Determine the [x, y] coordinate at the center of the cell enclosing the given text.  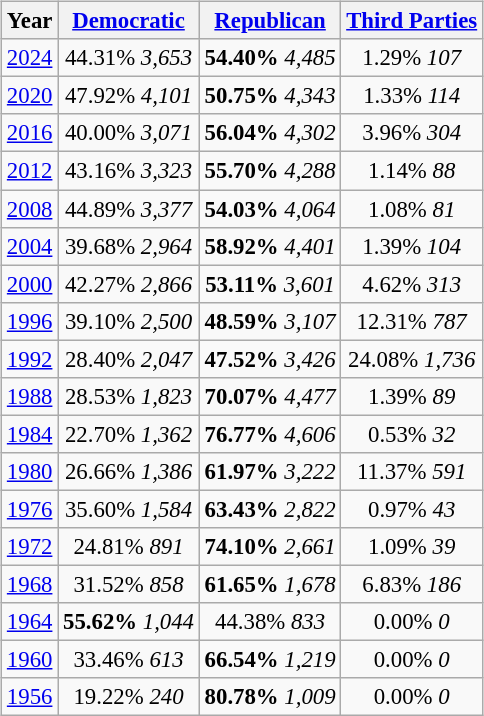
43.16% 3,323 [129, 171]
55.62% 1,044 [129, 622]
1.09% 39 [412, 547]
1972 [30, 547]
28.40% 2,047 [129, 359]
1.39% 104 [412, 246]
47.92% 4,101 [129, 96]
1956 [30, 697]
1980 [30, 472]
63.43% 2,822 [270, 509]
80.78% 1,009 [270, 697]
44.38% 833 [270, 622]
1.39% 89 [412, 396]
Year [30, 21]
12.31% 787 [412, 321]
28.53% 1,823 [129, 396]
55.70% 4,288 [270, 171]
24.81% 891 [129, 547]
Democratic [129, 21]
61.65% 1,678 [270, 584]
35.60% 1,584 [129, 509]
0.53% 32 [412, 434]
1988 [30, 396]
53.11% 3,601 [270, 284]
54.03% 4,064 [270, 209]
11.37% 591 [412, 472]
47.52% 3,426 [270, 359]
1.29% 107 [412, 58]
31.52% 858 [129, 584]
3.96% 304 [412, 133]
6.83% 186 [412, 584]
1964 [30, 622]
2008 [30, 209]
44.89% 3,377 [129, 209]
48.59% 3,107 [270, 321]
39.68% 2,964 [129, 246]
74.10% 2,661 [270, 547]
44.31% 3,653 [129, 58]
1960 [30, 660]
0.97% 43 [412, 509]
26.66% 1,386 [129, 472]
1.08% 81 [412, 209]
40.00% 3,071 [129, 133]
1996 [30, 321]
42.27% 2,866 [129, 284]
76.77% 4,606 [270, 434]
70.07% 4,477 [270, 396]
66.54% 1,219 [270, 660]
1976 [30, 509]
1968 [30, 584]
4.62% 313 [412, 284]
2016 [30, 133]
50.75% 4,343 [270, 96]
54.40% 4,485 [270, 58]
1.14% 88 [412, 171]
2000 [30, 284]
2024 [30, 58]
56.04% 4,302 [270, 133]
58.92% 4,401 [270, 246]
22.70% 1,362 [129, 434]
2004 [30, 246]
39.10% 2,500 [129, 321]
1984 [30, 434]
2012 [30, 171]
24.08% 1,736 [412, 359]
Third Parties [412, 21]
Republican [270, 21]
1992 [30, 359]
33.46% 613 [129, 660]
61.97% 3,222 [270, 472]
19.22% 240 [129, 697]
1.33% 114 [412, 96]
2020 [30, 96]
